Determine the (X, Y) coordinate at the center of the cell enclosing the given text.  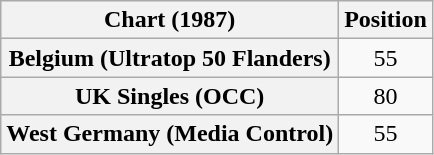
Position (386, 20)
UK Singles (OCC) (170, 96)
80 (386, 96)
Chart (1987) (170, 20)
Belgium (Ultratop 50 Flanders) (170, 58)
West Germany (Media Control) (170, 134)
